Locate the cell with the specified text and output its (x, y) center coordinate. 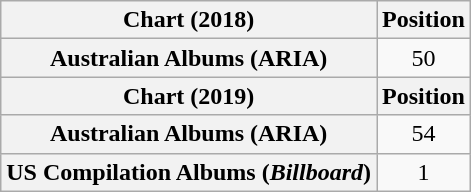
54 (424, 134)
Chart (2018) (189, 20)
1 (424, 172)
Chart (2019) (189, 96)
50 (424, 58)
US Compilation Albums (Billboard) (189, 172)
